Search for the cell housing the specified text and yield its [x, y] center coordinate. 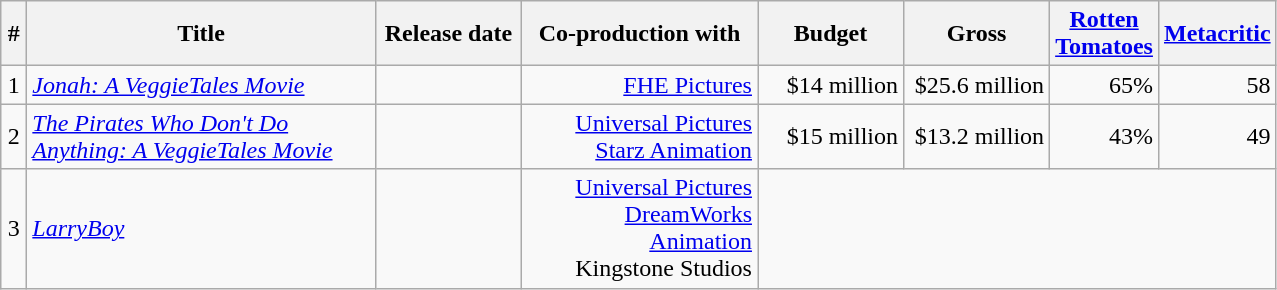
58 [1217, 85]
$15 million [831, 136]
Co-production with [639, 34]
$13.2 million [977, 136]
2 [14, 136]
LarryBoy [202, 228]
Metacritic [1217, 34]
Universal PicturesDreamWorks AnimationKingstone Studios [639, 228]
Rotten Tomatoes [1104, 34]
$14 million [831, 85]
FHE Pictures [639, 85]
43% [1104, 136]
$25.6 million [977, 85]
Jonah: A VeggieTales Movie [202, 85]
Universal PicturesStarz Animation [639, 136]
65% [1104, 85]
Budget [831, 34]
# [14, 34]
Release date [448, 34]
49 [1217, 136]
Gross [977, 34]
1 [14, 85]
3 [14, 228]
The Pirates Who Don't Do Anything: A VeggieTales Movie [202, 136]
Title [202, 34]
